From the cell containing the given text, extract its center point as (X, Y) coordinate. 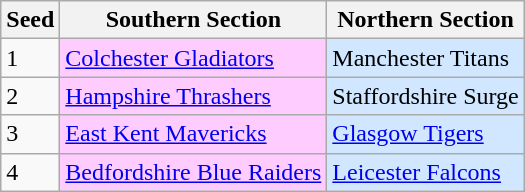
Northern Section (426, 20)
East Kent Mavericks (194, 134)
2 (30, 96)
Staffordshire Surge (426, 96)
Colchester Gladiators (194, 58)
Glasgow Tigers (426, 134)
Manchester Titans (426, 58)
Leicester Falcons (426, 172)
Bedfordshire Blue Raiders (194, 172)
Southern Section (194, 20)
Hampshire Thrashers (194, 96)
3 (30, 134)
1 (30, 58)
Seed (30, 20)
4 (30, 172)
